Extract the [X, Y] coordinate from the center of the cell holding the provided text.  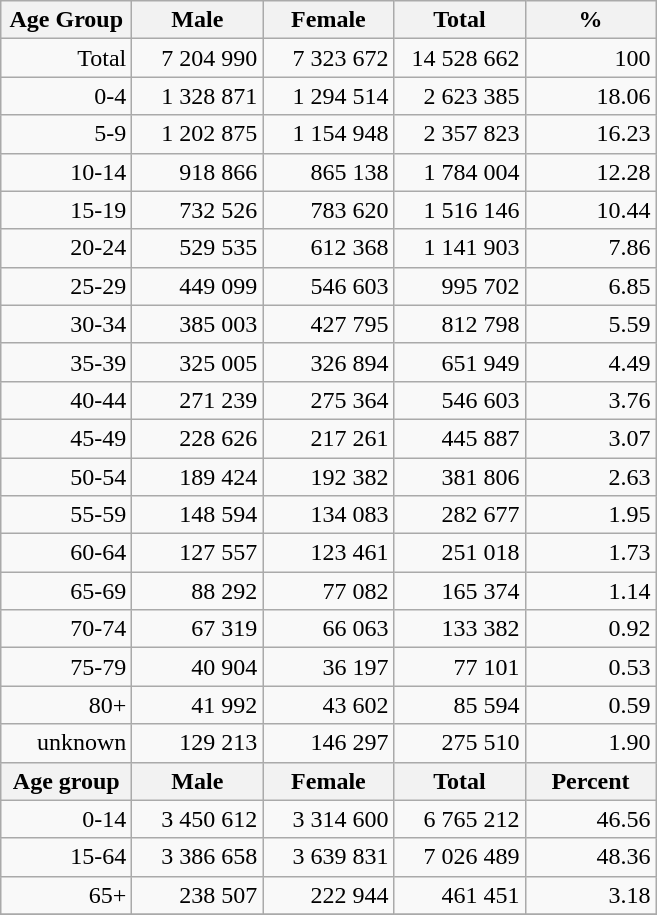
133 382 [460, 629]
Age group [66, 781]
4.49 [590, 362]
0.59 [590, 705]
192 382 [328, 477]
238 507 [198, 895]
783 620 [328, 210]
134 083 [328, 515]
275 510 [460, 743]
275 364 [328, 400]
1.14 [590, 591]
995 702 [460, 286]
651 949 [460, 362]
7.86 [590, 248]
529 535 [198, 248]
46.56 [590, 819]
80+ [66, 705]
449 099 [198, 286]
30-34 [66, 324]
165 374 [460, 591]
2.63 [590, 477]
1 328 871 [198, 96]
10.44 [590, 210]
3.18 [590, 895]
612 368 [328, 248]
222 944 [328, 895]
865 138 [328, 172]
65+ [66, 895]
0.92 [590, 629]
3 314 600 [328, 819]
10-14 [66, 172]
48.36 [590, 857]
75-79 [66, 667]
1 784 004 [460, 172]
20-24 [66, 248]
7 204 990 [198, 58]
77 082 [328, 591]
50-54 [66, 477]
66 063 [328, 629]
40-44 [66, 400]
60-64 [66, 553]
2 623 385 [460, 96]
15-19 [66, 210]
25-29 [66, 286]
1.95 [590, 515]
189 424 [198, 477]
1 202 875 [198, 134]
217 261 [328, 438]
67 319 [198, 629]
0.53 [590, 667]
Age Group [66, 20]
5-9 [66, 134]
36 197 [328, 667]
271 239 [198, 400]
43 602 [328, 705]
6.85 [590, 286]
1.90 [590, 743]
3.07 [590, 438]
326 894 [328, 362]
70-74 [66, 629]
18.06 [590, 96]
228 626 [198, 438]
123 461 [328, 553]
88 292 [198, 591]
381 806 [460, 477]
7 026 489 [460, 857]
3 386 658 [198, 857]
unknown [66, 743]
1.73 [590, 553]
77 101 [460, 667]
0-14 [66, 819]
65-69 [66, 591]
918 866 [198, 172]
148 594 [198, 515]
45-49 [66, 438]
55-59 [66, 515]
1 294 514 [328, 96]
427 795 [328, 324]
100 [590, 58]
325 005 [198, 362]
385 003 [198, 324]
1 141 903 [460, 248]
7 323 672 [328, 58]
146 297 [328, 743]
16.23 [590, 134]
812 798 [460, 324]
2 357 823 [460, 134]
0-4 [66, 96]
% [590, 20]
461 451 [460, 895]
6 765 212 [460, 819]
129 213 [198, 743]
1 154 948 [328, 134]
3 450 612 [198, 819]
14 528 662 [460, 58]
5.59 [590, 324]
3 639 831 [328, 857]
Percent [590, 781]
3.76 [590, 400]
732 526 [198, 210]
40 904 [198, 667]
15-64 [66, 857]
1 516 146 [460, 210]
282 677 [460, 515]
35-39 [66, 362]
85 594 [460, 705]
251 018 [460, 553]
12.28 [590, 172]
445 887 [460, 438]
127 557 [198, 553]
41 992 [198, 705]
